Scan for the cell matching the given text and deliver its [X, Y] coordinate at center. 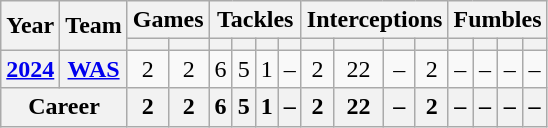
Games [168, 20]
2024 [30, 69]
WAS [94, 69]
Interceptions [374, 20]
Team [94, 26]
Career [64, 107]
Year [30, 26]
Fumbles [498, 20]
Tackles [255, 20]
